Determine the (X, Y) coordinate at the center of the cell enclosing the given text.  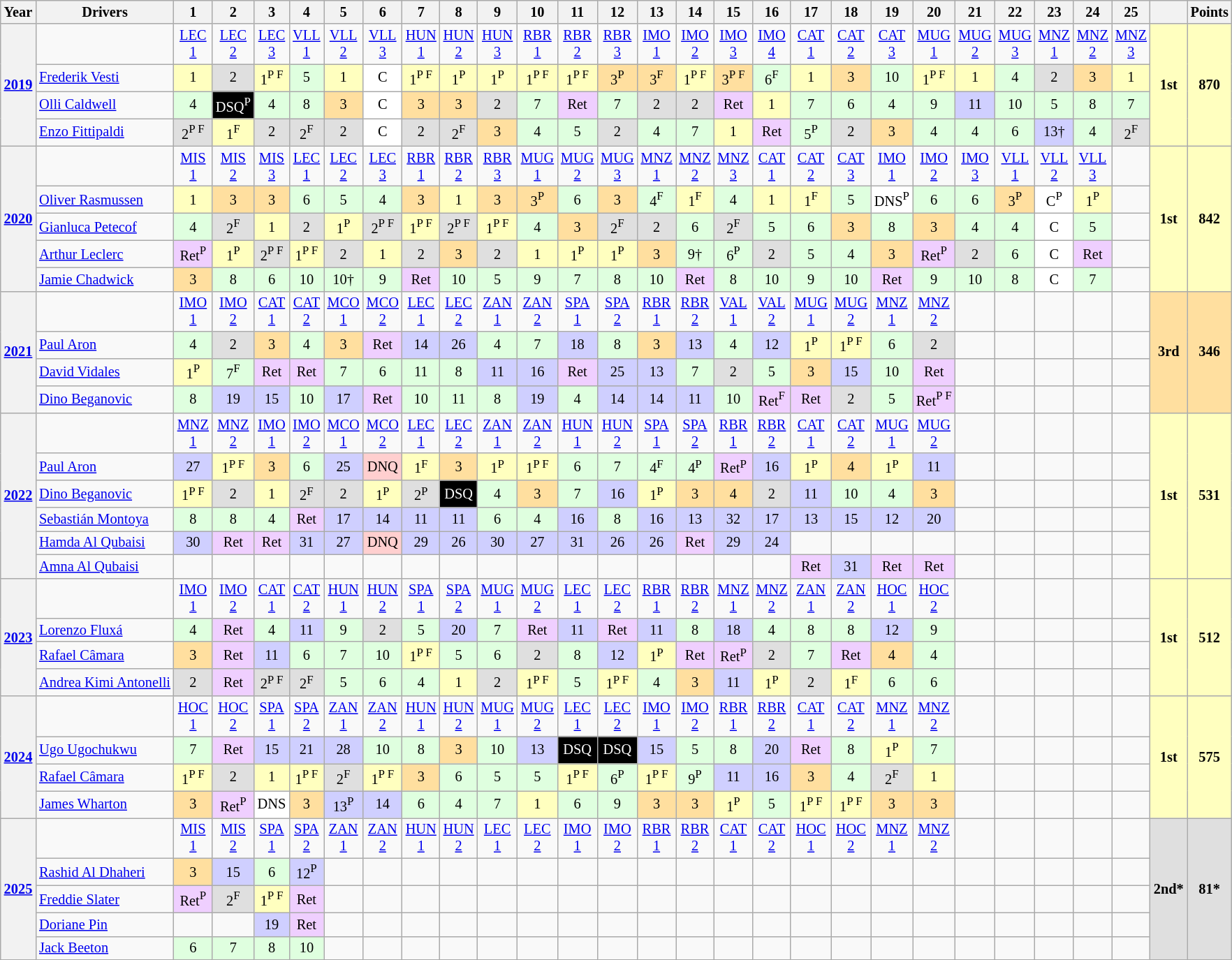
81* (1210, 888)
Year (18, 12)
2P (421, 494)
4P (696, 466)
Points (1210, 12)
32 (733, 519)
Rashid Al Dhaheri (105, 871)
Doriane Pin (105, 924)
7F (233, 371)
RetF (771, 399)
12P (306, 871)
RetP F (934, 399)
IMO4 (771, 44)
531 (1210, 496)
23 (1055, 12)
3P F (733, 78)
2022 (18, 496)
13† (1055, 133)
VAL1 (733, 311)
Jack Beeton (105, 948)
Frederik Vesti (105, 78)
Drivers (105, 12)
13P (344, 804)
Olli Caldwell (105, 105)
Oliver Rasmussen (105, 200)
James Wharton (105, 804)
2020 (18, 219)
2024 (18, 757)
9P (696, 778)
5P (810, 133)
Freddie Slater (105, 899)
512 (1210, 637)
Sebastián Montoya (105, 519)
2021 (18, 352)
David Vidales (105, 371)
2nd* (1169, 888)
HUN3 (497, 44)
3F (657, 78)
DNSP (892, 200)
Hamda Al Qubaisi (105, 542)
DSQP (233, 105)
10† (344, 279)
Lorenzo Fluxá (105, 630)
MIS3 (272, 166)
346 (1210, 352)
DNS (272, 804)
28 (344, 750)
CP (1055, 200)
Jamie Chadwick (105, 279)
3rd (1169, 352)
2023 (18, 637)
6F (771, 78)
2019 (18, 85)
Andrea Kimi Antonelli (105, 683)
842 (1210, 219)
Amna Al Qubaisi (105, 566)
VAL2 (771, 311)
9† (696, 254)
575 (1210, 757)
22 (1015, 12)
Enzo Fittipaldi (105, 133)
Ugo Ugochukwu (105, 750)
2025 (18, 888)
Gianluca Petecof (105, 226)
870 (1210, 85)
Arthur Leclerc (105, 254)
